From the cell containing the given text, extract its center point as (x, y) coordinate. 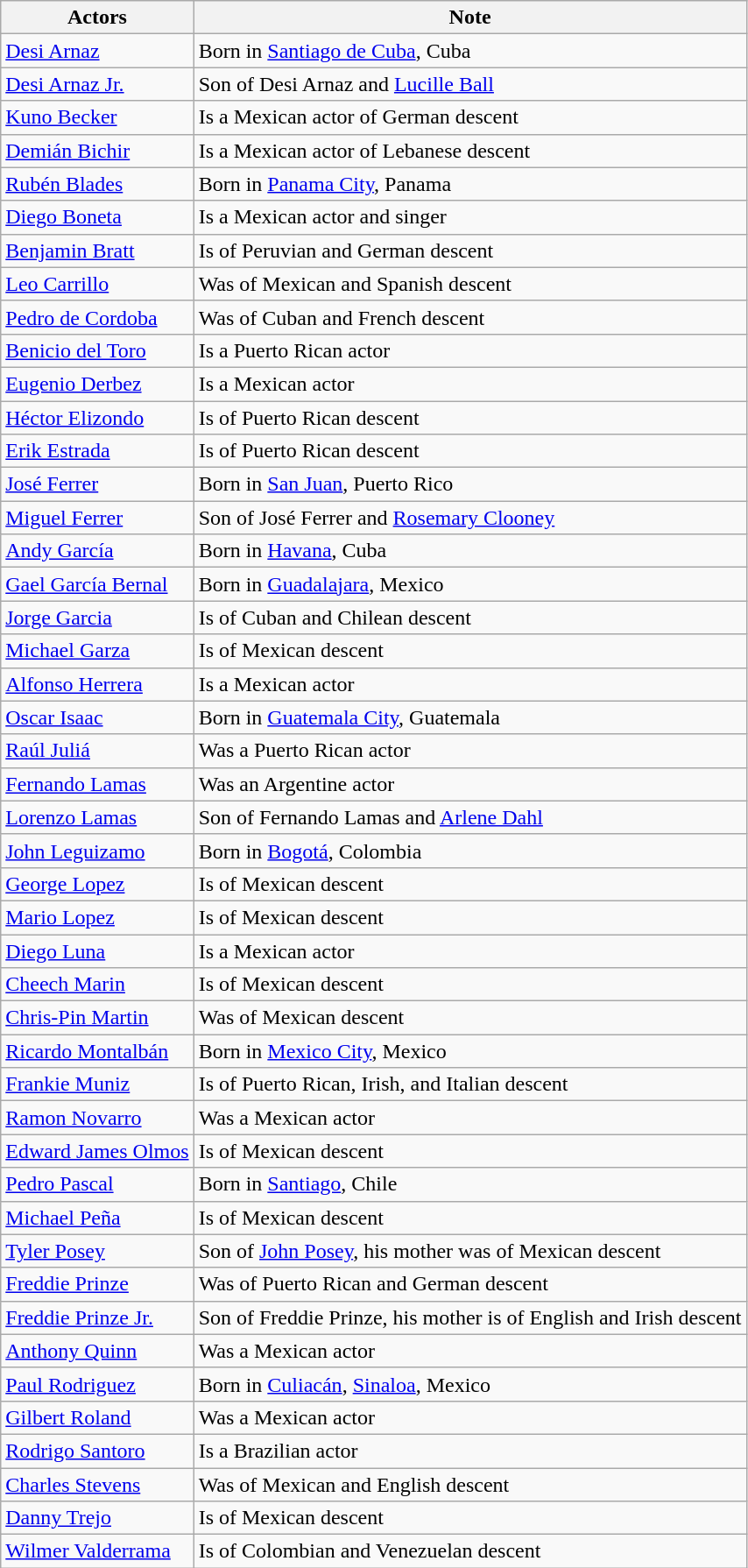
Fernando Lamas (97, 784)
Freddie Prinze Jr. (97, 1317)
Miguel Ferrer (97, 518)
Lorenzo Lamas (97, 817)
Was an Argentine actor (469, 784)
Son of John Posey, his mother was of Mexican descent (469, 1251)
Is of Cuban and Chilean descent (469, 618)
Michael Peña (97, 1218)
Frankie Muniz (97, 1084)
Pedro de Cordoba (97, 317)
Son of Desi Arnaz and Lucille Ball (469, 84)
John Leguizamo (97, 851)
Is a Puerto Rican actor (469, 350)
Diego Luna (97, 950)
Eugenio Derbez (97, 384)
Is of Puerto Rican, Irish, and Italian descent (469, 1084)
Michael Garza (97, 651)
Paul Rodriguez (97, 1384)
Was a Puerto Rican actor (469, 751)
Son of Freddie Prinze, his mother is of English and Irish descent (469, 1317)
Born in Santiago de Cuba, Cuba (469, 51)
Is a Mexican actor of German descent (469, 117)
Chris-Pin Martin (97, 1018)
Kuno Becker (97, 117)
Erik Estrada (97, 451)
Jorge Garcia (97, 618)
Born in Guadalajara, Mexico (469, 584)
Benjamin Bratt (97, 251)
Note (469, 18)
Was of Mexican and Spanish descent (469, 284)
Ramon Novarro (97, 1118)
Son of Fernando Lamas and Arlene Dahl (469, 817)
Born in Mexico City, Mexico (469, 1051)
Born in San Juan, Puerto Rico (469, 484)
Desi Arnaz (97, 51)
Is a Mexican actor of Lebanese descent (469, 151)
Edward James Olmos (97, 1151)
Pedro Pascal (97, 1184)
Was of Puerto Rican and German descent (469, 1284)
Son of José Ferrer and Rosemary Clooney (469, 518)
Rodrigo Santoro (97, 1451)
Born in Santiago, Chile (469, 1184)
Raúl Juliá (97, 751)
Charles Stevens (97, 1485)
Born in Culiacán, Sinaloa, Mexico (469, 1384)
Mario Lopez (97, 917)
Is a Mexican actor and singer (469, 217)
Andy García (97, 551)
Ricardo Montalbán (97, 1051)
Is of Peruvian and German descent (469, 251)
Oscar Isaac (97, 717)
Born in Bogotá, Colombia (469, 851)
Rubén Blades (97, 184)
Danny Trejo (97, 1518)
Demián Bichir (97, 151)
George Lopez (97, 884)
Freddie Prinze (97, 1284)
Was of Mexican and English descent (469, 1485)
Tyler Posey (97, 1251)
Cheech Marin (97, 985)
Wilmer Valderrama (97, 1551)
Is of Colombian and Venezuelan descent (469, 1551)
Born in Panama City, Panama (469, 184)
Actors (97, 18)
Was of Mexican descent (469, 1018)
Is a Brazilian actor (469, 1451)
Born in Guatemala City, Guatemala (469, 717)
Anthony Quinn (97, 1351)
Desi Arnaz Jr. (97, 84)
Gilbert Roland (97, 1417)
Leo Carrillo (97, 284)
Diego Boneta (97, 217)
Gael García Bernal (97, 584)
Héctor Elizondo (97, 418)
Was of Cuban and French descent (469, 317)
Born in Havana, Cuba (469, 551)
Alfonso Herrera (97, 684)
José Ferrer (97, 484)
Benicio del Toro (97, 350)
